For the text-containing cell, return its midpoint in (x, y) coordinate format. 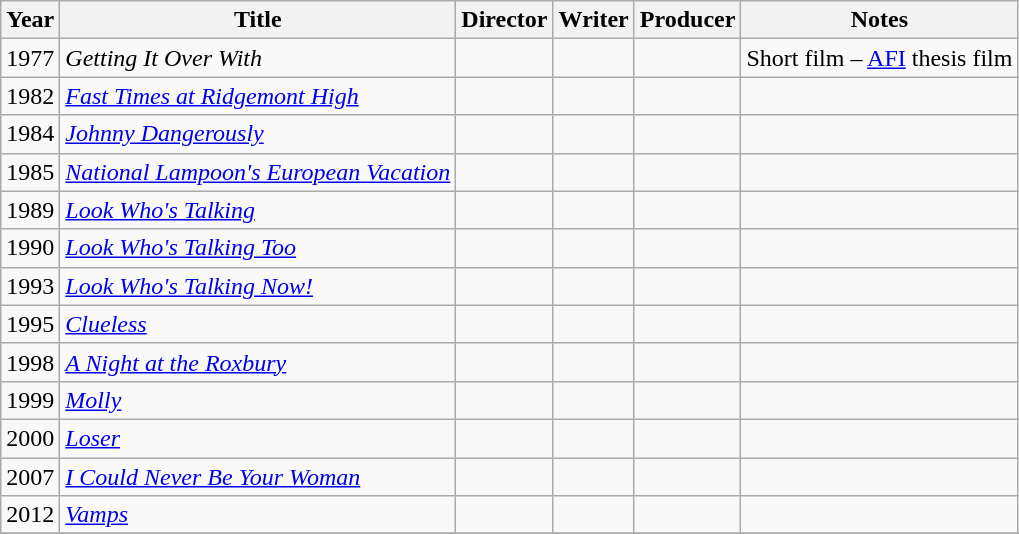
I Could Never Be Your Woman (258, 477)
Fast Times at Ridgemont High (258, 96)
Notes (880, 20)
Director (504, 20)
National Lampoon's European Vacation (258, 172)
Look Who's Talking Too (258, 248)
A Night at the Roxbury (258, 362)
Year (30, 20)
1993 (30, 286)
Producer (688, 20)
1998 (30, 362)
Loser (258, 438)
1989 (30, 210)
Title (258, 20)
1990 (30, 248)
Short film – AFI thesis film (880, 58)
1995 (30, 324)
Molly (258, 400)
Clueless (258, 324)
Look Who's Talking (258, 210)
Writer (594, 20)
2012 (30, 515)
Johnny Dangerously (258, 134)
1999 (30, 400)
1982 (30, 96)
1985 (30, 172)
Getting It Over With (258, 58)
Look Who's Talking Now! (258, 286)
1984 (30, 134)
1977 (30, 58)
2007 (30, 477)
2000 (30, 438)
Vamps (258, 515)
